Detect which cell encompasses the target text, then output its (X, Y) center coordinate. 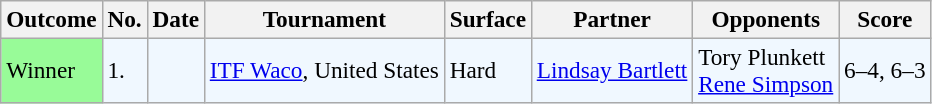
ITF Waco, United States (324, 70)
Score (885, 19)
Winner (52, 70)
Date (176, 19)
1. (124, 70)
Opponents (766, 19)
6–4, 6–3 (885, 70)
Tory Plunkett Rene Simpson (766, 70)
Hard (488, 70)
Surface (488, 19)
Tournament (324, 19)
Outcome (52, 19)
Partner (612, 19)
Lindsay Bartlett (612, 70)
No. (124, 19)
